Capture the cell that displays the provided text and extract its [x, y] central coordinate. 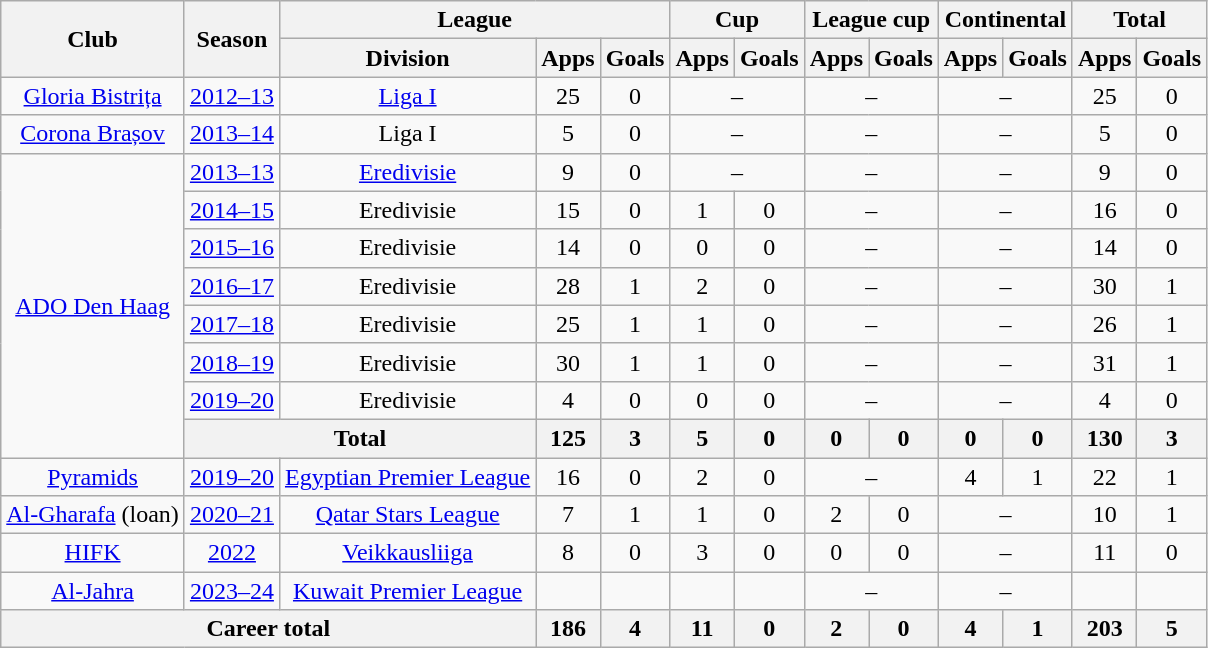
Pyramids [93, 477]
2018–19 [232, 362]
Al-Gharafa (loan) [93, 515]
League [474, 20]
2016–17 [232, 286]
HIFK [93, 553]
186 [568, 629]
125 [568, 438]
203 [1104, 629]
League cup [871, 20]
10 [1104, 515]
26 [1104, 324]
31 [1104, 362]
2014–15 [232, 210]
Veikkausliiga [407, 553]
2022 [232, 553]
2020–21 [232, 515]
22 [1104, 477]
Season [232, 39]
Career total [268, 629]
Gloria Bistrița [93, 96]
Egyptian Premier League [407, 477]
Club [93, 39]
Qatar Stars League [407, 515]
130 [1104, 438]
Cup [737, 20]
Division [407, 58]
Al-Jahra [93, 591]
2023–24 [232, 591]
2017–18 [232, 324]
Corona Brașov [93, 134]
ADO Den Haag [93, 305]
2013–13 [232, 172]
2013–14 [232, 134]
8 [568, 553]
15 [568, 210]
Kuwait Premier League [407, 591]
2012–13 [232, 96]
Continental [1005, 20]
7 [568, 515]
2015–16 [232, 248]
28 [568, 286]
